Search for the cell housing the specified text and yield its [x, y] center coordinate. 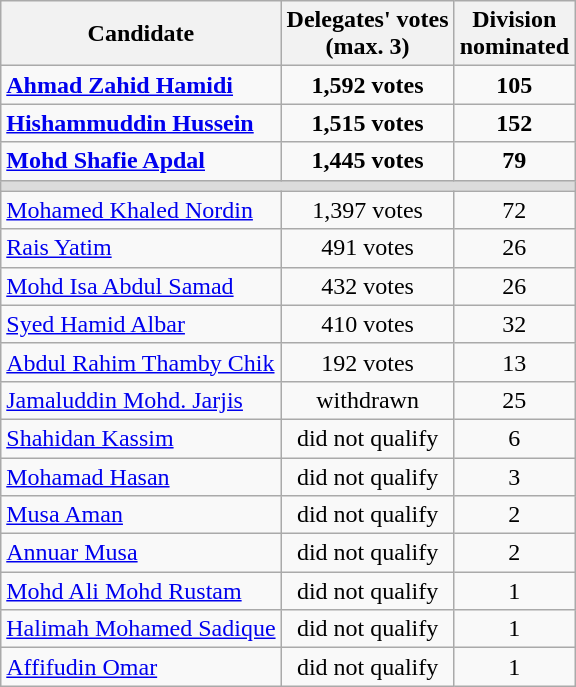
13 [514, 362]
79 [514, 161]
Mohd Ali Mohd Rustam [141, 591]
152 [514, 123]
Mohd Shafie Apdal [141, 161]
Rais Yatim [141, 248]
432 votes [368, 286]
192 votes [368, 362]
Mohd Isa Abdul Samad [141, 286]
1,592 votes [368, 85]
Candidate [141, 34]
6 [514, 438]
1,445 votes [368, 161]
Hishammuddin Hussein [141, 123]
32 [514, 324]
Delegates' votes(max. 3) [368, 34]
105 [514, 85]
Mohamad Hasan [141, 477]
Syed Hamid Albar [141, 324]
Affifudin Omar [141, 667]
3 [514, 477]
1,397 votes [368, 210]
Abdul Rahim Thamby Chik [141, 362]
Shahidan Kassim [141, 438]
Ahmad Zahid Hamidi [141, 85]
Halimah Mohamed Sadique [141, 629]
491 votes [368, 248]
25 [514, 400]
410 votes [368, 324]
Mohamed Khaled Nordin [141, 210]
Musa Aman [141, 515]
Annuar Musa [141, 553]
1,515 votes [368, 123]
Divisionnominated [514, 34]
withdrawn [368, 400]
72 [514, 210]
Jamaluddin Mohd. Jarjis [141, 400]
